Detect which cell encompasses the target text, then output its [x, y] center coordinate. 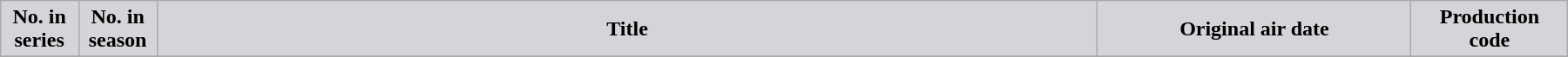
Productioncode [1490, 29]
No. inseason [118, 29]
Title [627, 29]
Original air date [1254, 29]
No. inseries [39, 29]
